Identify which cell holds the provided text, then report its (X, Y) central coordinate. 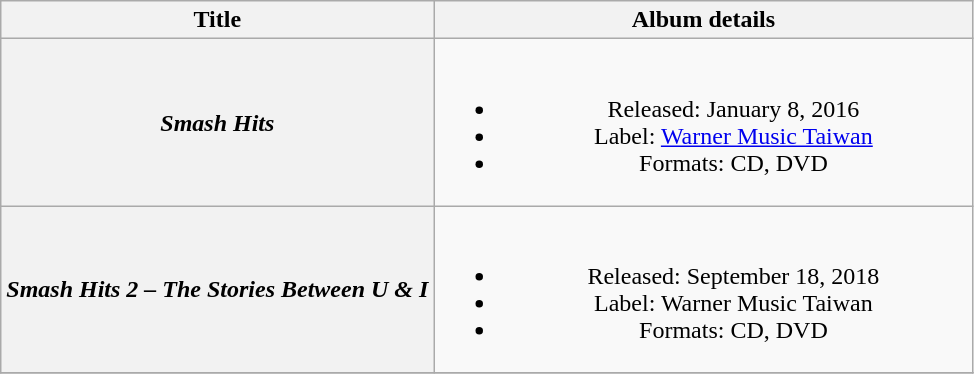
Released: January 8, 2016Label: Warner Music TaiwanFormats: CD, DVD (704, 122)
Title (218, 20)
Album details (704, 20)
Smash Hits (218, 122)
Released: September 18, 2018Label: Warner Music TaiwanFormats: CD, DVD (704, 290)
Smash Hits 2 – The Stories Between U & I (218, 290)
